Identify which cell holds the provided text, then report its (X, Y) central coordinate. 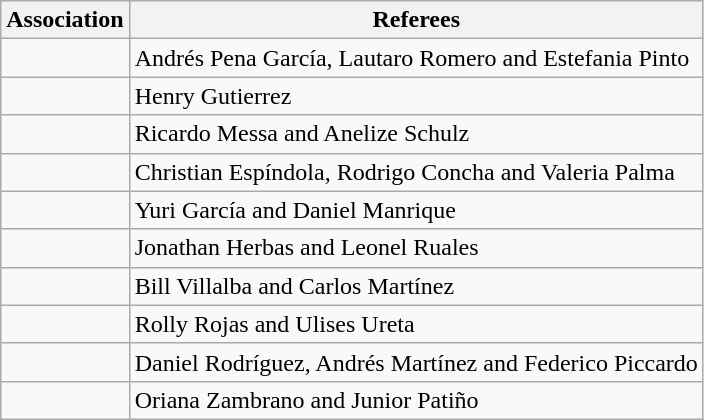
Andrés Pena García, Lautaro Romero and Estefania Pinto (416, 58)
Rolly Rojas and Ulises Ureta (416, 324)
Bill Villalba and Carlos Martínez (416, 286)
Henry Gutierrez (416, 96)
Jonathan Herbas and Leonel Ruales (416, 248)
Ricardo Messa and Anelize Schulz (416, 134)
Oriana Zambrano and Junior Patiño (416, 400)
Daniel Rodríguez, Andrés Martínez and Federico Piccardo (416, 362)
Christian Espíndola, Rodrigo Concha and Valeria Palma (416, 172)
Yuri García and Daniel Manrique (416, 210)
Referees (416, 20)
Association (65, 20)
